Identify which cell holds the provided text, then report its [x, y] central coordinate. 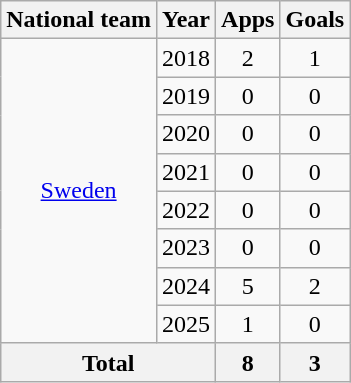
Total [108, 362]
2018 [186, 58]
3 [315, 362]
5 [248, 286]
8 [248, 362]
2025 [186, 324]
National team [79, 20]
2020 [186, 134]
Apps [248, 20]
2019 [186, 96]
2023 [186, 248]
Goals [315, 20]
Year [186, 20]
2024 [186, 286]
Sweden [79, 191]
2021 [186, 172]
2022 [186, 210]
